Return (x, y) of the center of cell containing provided text 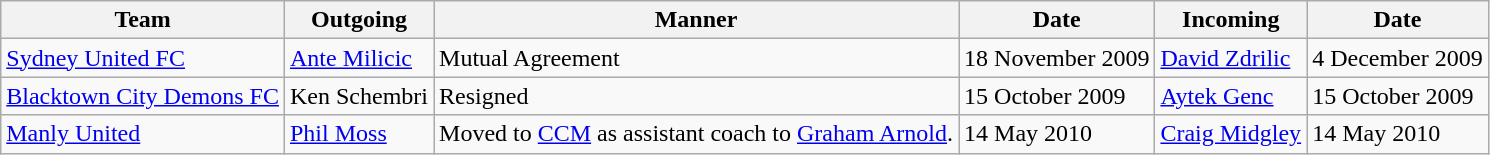
Mutual Agreement (696, 58)
Ken Schembri (358, 96)
Outgoing (358, 20)
Ante Milicic (358, 58)
David Zdrilic (1231, 58)
Resigned (696, 96)
4 December 2009 (1398, 58)
Sydney United FC (143, 58)
Manly United (143, 134)
18 November 2009 (1057, 58)
Team (143, 20)
Blacktown City Demons FC (143, 96)
Phil Moss (358, 134)
Manner (696, 20)
Incoming (1231, 20)
Aytek Genc (1231, 96)
Craig Midgley (1231, 134)
Moved to CCM as assistant coach to Graham Arnold. (696, 134)
